Output the (X, Y) coordinate of the center of the cell containing the given text.  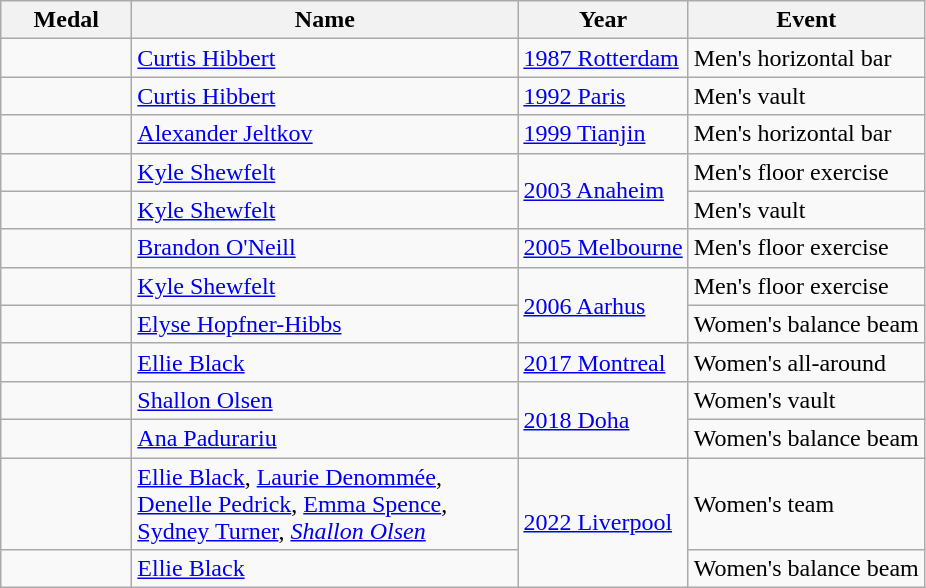
Name (325, 20)
Elyse Hopfner-Hibbs (325, 324)
2022 Liverpool (603, 523)
Year (603, 20)
Ellie Black, Laurie Denommée, Denelle Pedrick, Emma Spence, Sydney Turner, Shallon Olsen (325, 504)
Women's team (806, 504)
Women's vault (806, 400)
2005 Melbourne (603, 248)
Alexander Jeltkov (325, 134)
Ana Padurariu (325, 438)
Brandon O'Neill (325, 248)
2017 Montreal (603, 362)
Women's all-around (806, 362)
2006 Aarhus (603, 305)
1987 Rotterdam (603, 58)
Event (806, 20)
1999 Tianjin (603, 134)
2018 Doha (603, 419)
2003 Anaheim (603, 191)
Medal (66, 20)
Shallon Olsen (325, 400)
1992 Paris (603, 96)
